From the cell containing the given text, extract its center point as (x, y) coordinate. 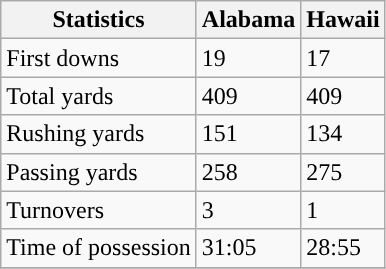
19 (248, 58)
Rushing yards (99, 134)
Total yards (99, 96)
Turnovers (99, 210)
Hawaii (343, 20)
Statistics (99, 20)
1 (343, 210)
151 (248, 134)
17 (343, 58)
Alabama (248, 20)
28:55 (343, 248)
First downs (99, 58)
Passing yards (99, 172)
134 (343, 134)
275 (343, 172)
3 (248, 210)
31:05 (248, 248)
258 (248, 172)
Time of possession (99, 248)
